Detect which cell encompasses the target text, then output its [x, y] center coordinate. 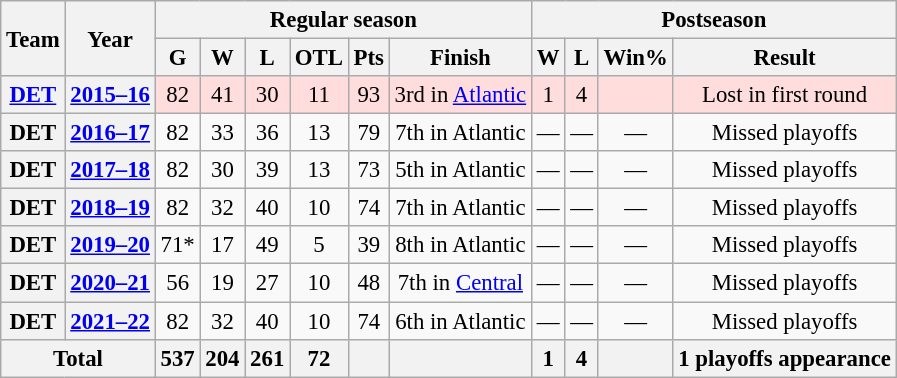
1 playoffs appearance [784, 358]
2015–16 [110, 95]
72 [320, 358]
56 [178, 283]
2017–18 [110, 170]
71* [178, 245]
48 [368, 283]
Total [78, 358]
Pts [368, 58]
8th in Atlantic [460, 245]
2016–17 [110, 133]
33 [222, 133]
537 [178, 358]
2020–21 [110, 283]
36 [268, 133]
93 [368, 95]
41 [222, 95]
Finish [460, 58]
5 [320, 245]
OTL [320, 58]
19 [222, 283]
G [178, 58]
Result [784, 58]
261 [268, 358]
73 [368, 170]
7th in Central [460, 283]
Regular season [343, 20]
5th in Atlantic [460, 170]
2021–22 [110, 321]
Lost in first round [784, 95]
Team [33, 38]
2018–19 [110, 208]
Win% [636, 58]
2019–20 [110, 245]
11 [320, 95]
Postseason [714, 20]
6th in Atlantic [460, 321]
204 [222, 358]
Year [110, 38]
17 [222, 245]
3rd in Atlantic [460, 95]
49 [268, 245]
27 [268, 283]
79 [368, 133]
